Provide the [x, y] coordinate of the cell's center where the given text is located.  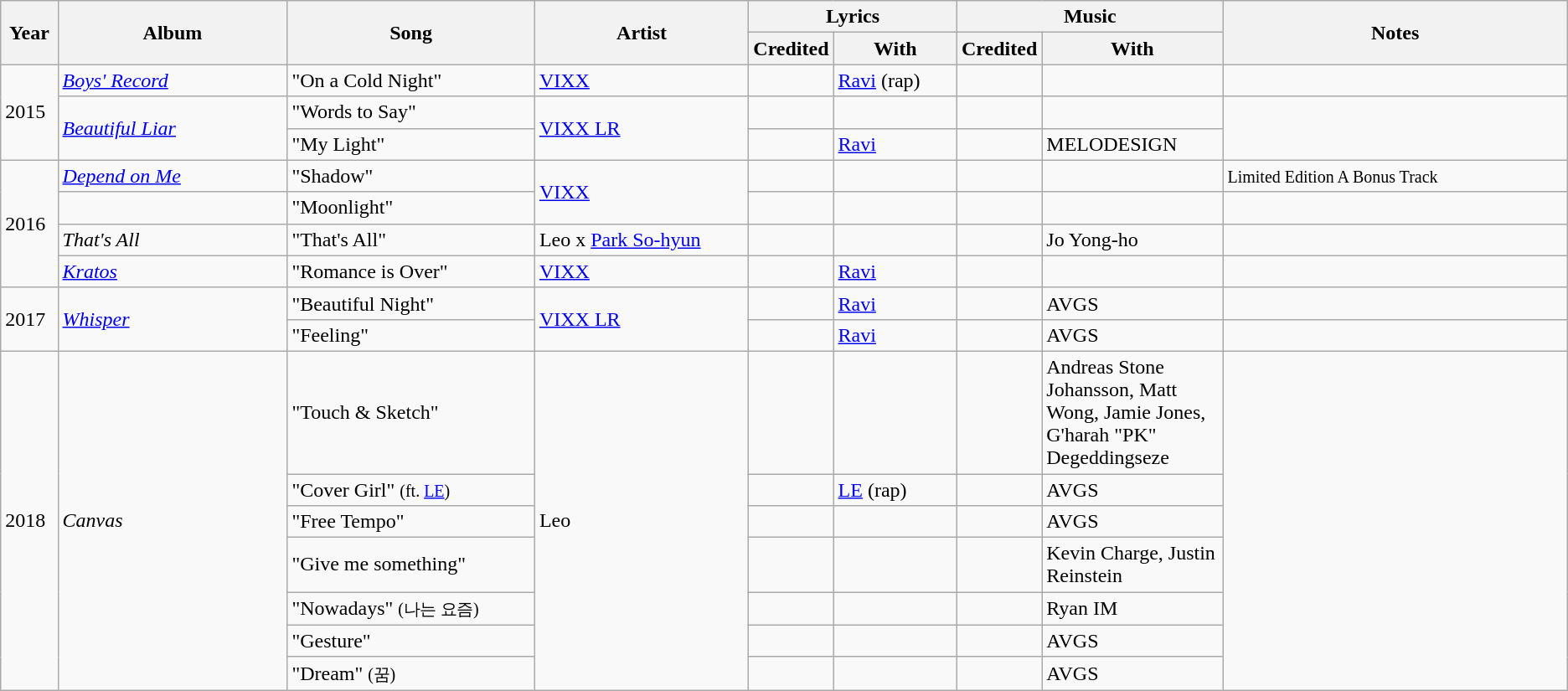
"On a Cold Night" [411, 80]
Andreas Stone Johansson, Matt Wong, Jamie Jones, G'harah "PK" Degeddingseze [1132, 412]
Leo x Park So-hyun [642, 240]
"Feeling" [411, 335]
Canvas [173, 520]
"Touch & Sketch" [411, 412]
Song [411, 33]
Kratos [173, 271]
"That's All" [411, 240]
2015 [29, 112]
Artist [642, 33]
Lyrics [853, 17]
"Romance is Over" [411, 271]
"My Light" [411, 144]
"Nowadays" (나는 요즘) [411, 609]
That's All [173, 240]
"Cover Girl" (ft. LE) [411, 490]
Boys' Record [173, 80]
"Free Tempo" [411, 522]
2018 [29, 520]
"Shadow" [411, 176]
2017 [29, 319]
Kevin Charge, Justin Reinstein [1132, 565]
Ravi (rap) [895, 80]
Music [1089, 17]
"Moonlight" [411, 208]
2016 [29, 224]
"Give me something" [411, 565]
"Dream" (꿈) [411, 673]
Whisper [173, 319]
Beautiful Liar [173, 128]
Year [29, 33]
Ryan IM [1132, 609]
"Words to Say" [411, 112]
Leo [642, 520]
MELODESIGN [1132, 144]
Depend on Me [173, 176]
"Gesture" [411, 641]
"Beautiful Night" [411, 303]
Notes [1395, 33]
Album [173, 33]
LE (rap) [895, 490]
Limited Edition A Bonus Track [1395, 176]
Jo Yong-ho [1132, 240]
